Output the [x, y] coordinate of the center of the cell containing the given text.  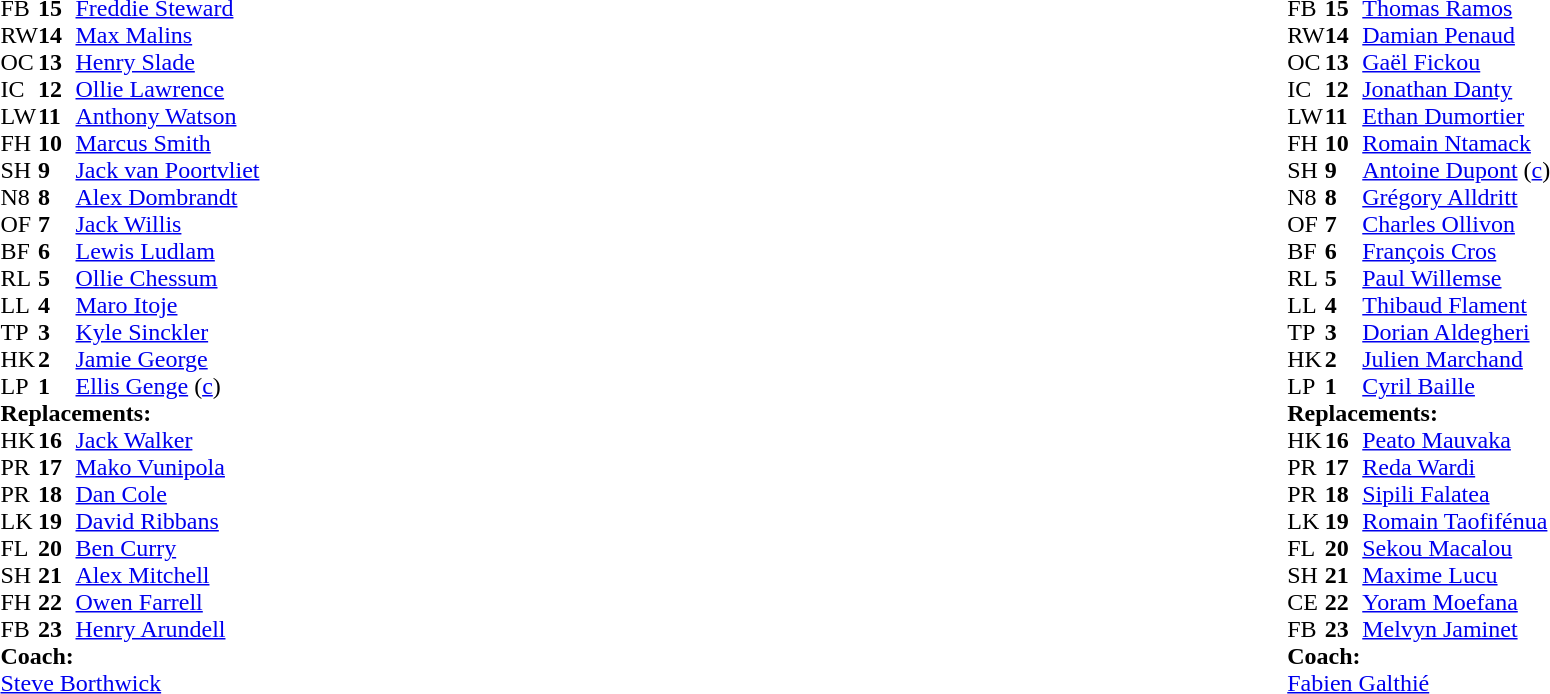
CE [1306, 602]
Ethan Dumortier [1456, 116]
Sipili Falatea [1456, 494]
Damian Penaud [1456, 36]
Mako Vunipola [168, 468]
Dorian Aldegheri [1456, 332]
Sekou Macalou [1456, 548]
Romain Taofifénua [1456, 522]
Romain Ntamack [1456, 144]
Anthony Watson [168, 116]
Jack Willis [168, 224]
Lewis Ludlam [168, 252]
Maxime Lucu [1456, 576]
Cyril Baille [1456, 386]
Ollie Lawrence [168, 90]
Alex Dombrandt [168, 198]
Jamie George [168, 360]
Henry Arundell [168, 630]
Thibaud Flament [1456, 306]
Jack van Poortvliet [168, 170]
Jack Walker [168, 440]
Owen Farrell [168, 602]
Maro Itoje [168, 306]
François Cros [1456, 252]
Kyle Sinckler [168, 332]
Melvyn Jaminet [1456, 630]
Julien Marchand [1456, 360]
Charles Ollivon [1456, 224]
Gaël Fickou [1456, 62]
Yoram Moefana [1456, 602]
Dan Cole [168, 494]
Ollie Chessum [168, 278]
David Ribbans [168, 522]
Reda Wardi [1456, 468]
Ben Curry [168, 548]
Jonathan Danty [1456, 90]
Antoine Dupont (c) [1456, 170]
Henry Slade [168, 62]
Marcus Smith [168, 144]
Paul Willemse [1456, 278]
Alex Mitchell [168, 576]
Grégory Alldritt [1456, 198]
Max Malins [168, 36]
Ellis Genge (c) [168, 386]
Peato Mauvaka [1456, 440]
